Detect which cell encompasses the target text, then output its (X, Y) center coordinate. 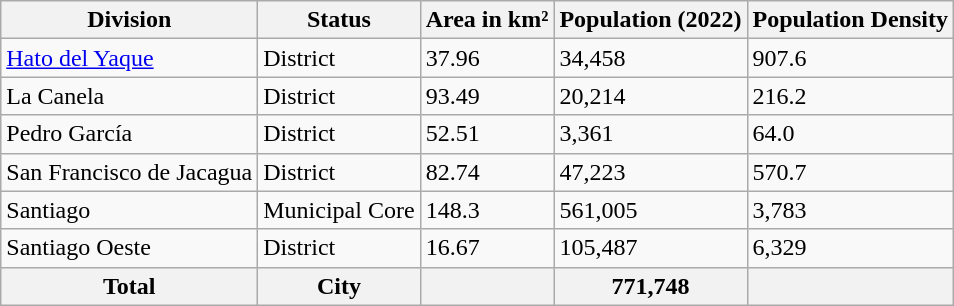
San Francisco de Jacagua (130, 172)
570.7 (850, 172)
34,458 (650, 58)
La Canela (130, 96)
64.0 (850, 134)
561,005 (650, 210)
93.49 (487, 96)
Division (130, 20)
Population (2022) (650, 20)
Santiago Oeste (130, 248)
16.67 (487, 248)
Santiago (130, 210)
148.3 (487, 210)
47,223 (650, 172)
82.74 (487, 172)
105,487 (650, 248)
Status (339, 20)
Area in km² (487, 20)
216.2 (850, 96)
Total (130, 286)
Pedro García (130, 134)
Municipal Core (339, 210)
52.51 (487, 134)
20,214 (650, 96)
Population Density (850, 20)
3,361 (650, 134)
6,329 (850, 248)
37.96 (487, 58)
Hato del Yaque (130, 58)
3,783 (850, 210)
City (339, 286)
907.6 (850, 58)
771,748 (650, 286)
